Extract the (X, Y) coordinate from the center of the cell holding the provided text.  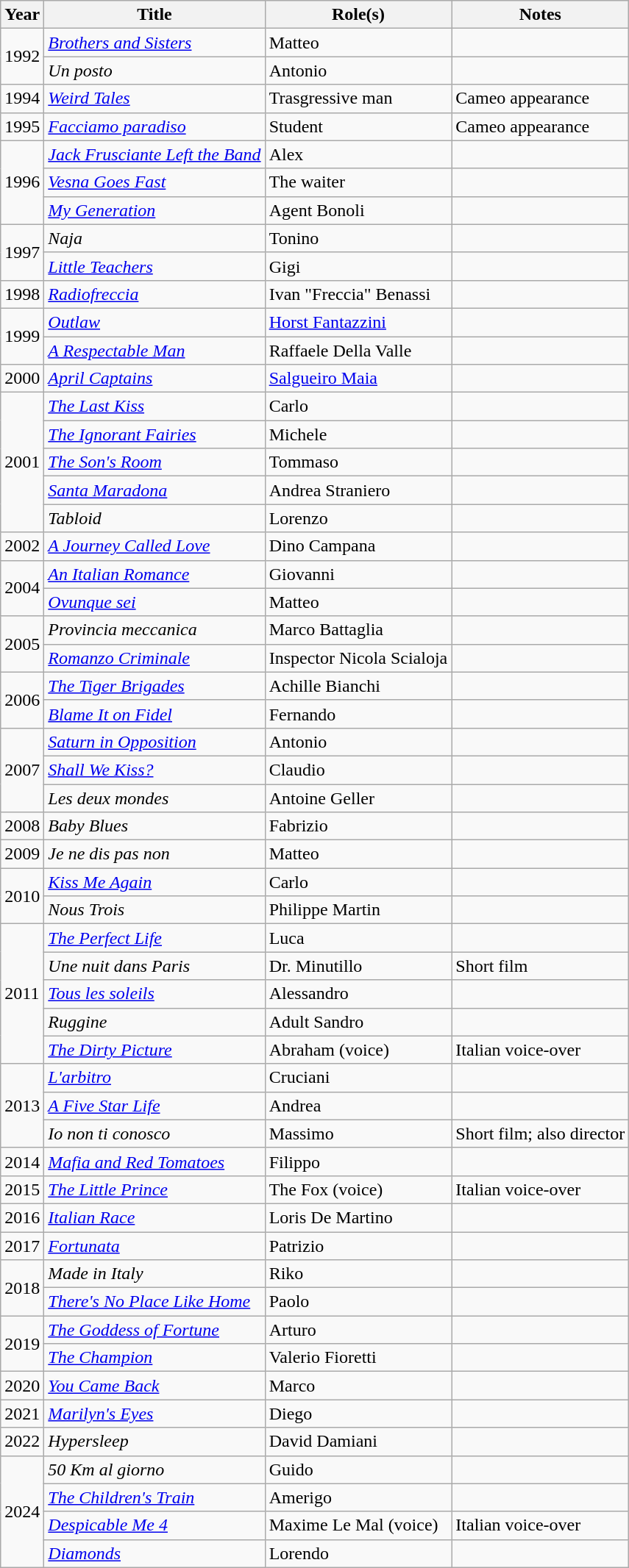
2007 (22, 770)
The Tiger Brigades (154, 686)
A Five Star Life (154, 1106)
2008 (22, 826)
Les deux mondes (154, 798)
Cruciani (358, 1078)
The Fox (voice) (358, 1189)
Philippe Martin (358, 910)
The Goddess of Fortune (154, 1330)
Title (154, 15)
Salgueiro Maia (358, 379)
Provincia meccanica (154, 630)
Je ne dis pas non (154, 854)
Paolo (358, 1302)
An Italian Romance (154, 574)
Massimo (358, 1134)
L'arbitro (154, 1078)
Horst Fantazzini (358, 322)
Michele (358, 434)
Achille Bianchi (358, 686)
Weird Tales (154, 99)
Student (358, 126)
Antoine Geller (358, 798)
The Last Kiss (154, 407)
Saturn in Opposition (154, 742)
Short film; also director (540, 1134)
Role(s) (358, 15)
Made in Italy (154, 1274)
Claudio (358, 770)
Notes (540, 15)
The Children's Train (154, 1497)
2022 (22, 1442)
Tonino (358, 238)
Romanzo Criminale (154, 658)
Luca (358, 938)
2021 (22, 1414)
Alex (358, 154)
1997 (22, 252)
Diego (358, 1414)
Naja (154, 238)
Filippo (358, 1161)
Dr. Minutillo (358, 966)
Riko (358, 1274)
2014 (22, 1161)
Gigi (358, 266)
Shall We Kiss? (154, 770)
Patrizio (358, 1246)
Ruggine (154, 1022)
Alessandro (358, 994)
April Captains (154, 379)
1996 (22, 182)
Giovanni (358, 574)
Short film (540, 966)
Tabloid (154, 518)
Io non ti conosco (154, 1134)
Arturo (358, 1330)
A Respectable Man (154, 351)
Loris De Martino (358, 1217)
1992 (22, 57)
2000 (22, 379)
50 Km al giorno (154, 1469)
Marilyn's Eyes (154, 1414)
2016 (22, 1217)
Despicable Me 4 (154, 1525)
Un posto (154, 71)
Lorenzo (358, 518)
Adult Sandro (358, 1022)
2019 (22, 1344)
Ovunque sei (154, 602)
The Perfect Life (154, 938)
Mafia and Red Tomatoes (154, 1161)
Inspector Nicola Scialoja (358, 658)
2010 (22, 896)
Baby Blues (154, 826)
Ivan "Freccia" Benassi (358, 294)
1998 (22, 294)
Andrea (358, 1106)
Little Teachers (154, 266)
2005 (22, 644)
Abraham (voice) (358, 1050)
Guido (358, 1469)
2011 (22, 994)
The Ignorant Fairies (154, 434)
Fortunata (154, 1246)
Maxime Le Mal (voice) (358, 1525)
Trasgressive man (358, 99)
Fernando (358, 714)
There's No Place Like Home (154, 1302)
Jack Frusciante Left the Band (154, 154)
The Son's Room (154, 462)
Kiss Me Again (154, 882)
Raffaele Della Valle (358, 351)
2006 (22, 700)
Facciamo paradiso (154, 126)
Valerio Fioretti (358, 1358)
Santa Maradona (154, 490)
Vesna Goes Fast (154, 182)
Fabrizio (358, 826)
2020 (22, 1386)
Lorendo (358, 1553)
Brothers and Sisters (154, 43)
You Came Back (154, 1386)
2017 (22, 1246)
The Dirty Picture (154, 1050)
2024 (22, 1511)
My Generation (154, 210)
2001 (22, 462)
1994 (22, 99)
2002 (22, 546)
2009 (22, 854)
Agent Bonoli (358, 210)
1995 (22, 126)
Andrea Straniero (358, 490)
2015 (22, 1189)
Year (22, 15)
Une nuit dans Paris (154, 966)
Outlaw (154, 322)
Dino Campana (358, 546)
The waiter (358, 182)
Nous Trois (154, 910)
Hypersleep (154, 1442)
Marco Battaglia (358, 630)
David Damiani (358, 1442)
2018 (22, 1288)
Tous les soleils (154, 994)
2013 (22, 1106)
Italian Race (154, 1217)
Radiofreccia (154, 294)
The Champion (154, 1358)
2004 (22, 588)
1999 (22, 336)
Amerigo (358, 1497)
Diamonds (154, 1553)
A Journey Called Love (154, 546)
Blame It on Fidel (154, 714)
Tommaso (358, 462)
Marco (358, 1386)
The Little Prince (154, 1189)
